Detect which cell encompasses the target text, then output its (x, y) center coordinate. 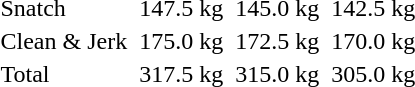
172.5 kg (278, 41)
175.0 kg (182, 41)
